Identify which cell holds the provided text, then report its [X, Y] central coordinate. 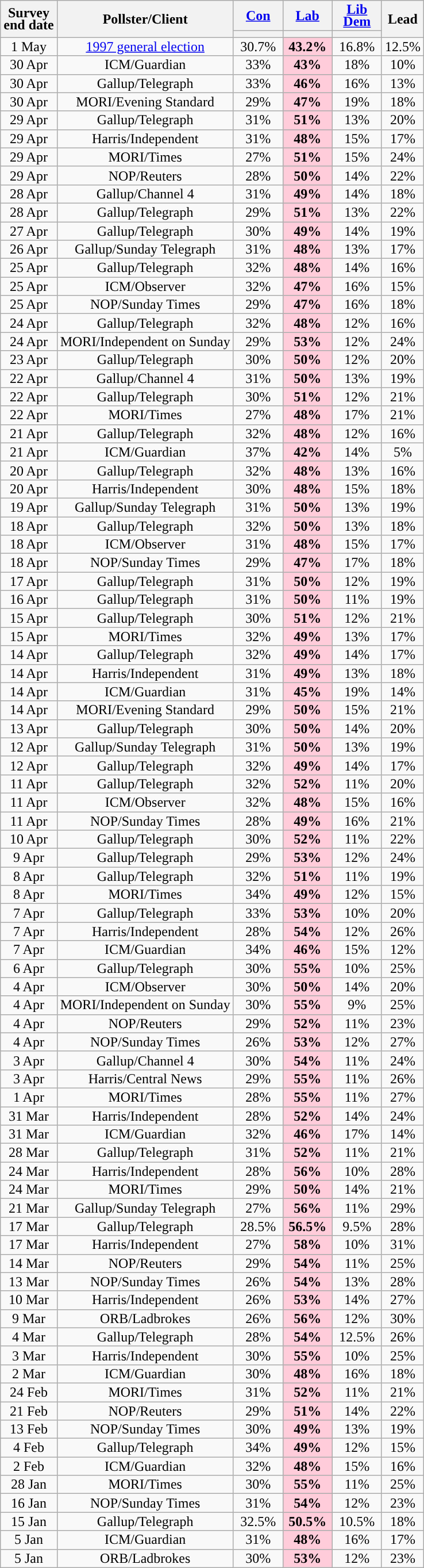
24 Feb [29, 1392]
9 Apr [29, 858]
50.5% [307, 1521]
6 Apr [29, 968]
1 Apr [29, 1097]
10 Apr [29, 839]
37% [258, 452]
13 Feb [29, 1429]
32.5% [258, 1521]
9 Mar [29, 1318]
16 Jan [29, 1503]
21 Feb [29, 1411]
28.5% [258, 1226]
28 Mar [29, 1153]
Surveyend date [29, 19]
2 Feb [29, 1466]
Harris/Central News [145, 1079]
3 Mar [29, 1355]
1 May [29, 47]
26 Apr [29, 250]
43.2% [307, 47]
4 Feb [29, 1448]
16.8% [357, 47]
17 Apr [29, 581]
9% [357, 1005]
Con [258, 16]
Lab [307, 16]
14 Mar [29, 1263]
56.5% [307, 1226]
19 Apr [29, 507]
23 Apr [29, 360]
58% [307, 1245]
42% [307, 452]
4 Mar [29, 1337]
2 Mar [29, 1374]
27 Apr [29, 231]
Lib Dem [357, 16]
13 Mar [29, 1282]
Pollster/Client [145, 19]
10 Mar [29, 1300]
Lead [402, 19]
5% [402, 452]
13 Apr [29, 729]
21 Mar [29, 1208]
16 Apr [29, 600]
43% [307, 65]
45% [307, 692]
30.7% [258, 47]
28 Jan [29, 1485]
9.5% [357, 1226]
15 Jan [29, 1521]
1997 general election [145, 47]
10.5% [357, 1521]
